Search for the cell housing the specified text and yield its [x, y] center coordinate. 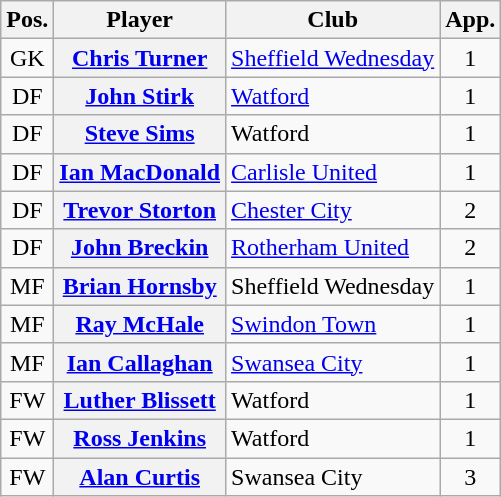
App. [470, 20]
Club [333, 20]
Chris Turner [140, 58]
Trevor Storton [140, 210]
Pos. [28, 20]
Swindon Town [333, 324]
GK [28, 58]
Ray McHale [140, 324]
3 [470, 477]
Steve Sims [140, 134]
Carlisle United [333, 172]
Rotherham United [333, 248]
Ian MacDonald [140, 172]
Chester City [333, 210]
John Breckin [140, 248]
Ian Callaghan [140, 362]
Alan Curtis [140, 477]
John Stirk [140, 96]
Ross Jenkins [140, 438]
Player [140, 20]
Luther Blissett [140, 400]
Brian Hornsby [140, 286]
